Detect which cell encompasses the target text, then output its [X, Y] center coordinate. 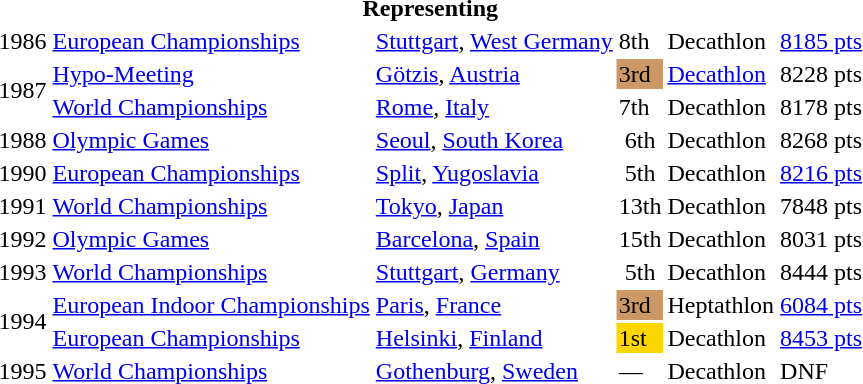
Paris, France [494, 305]
Seoul, South Korea [494, 140]
6th [640, 140]
7th [640, 107]
Tokyo, Japan [494, 206]
13th [640, 206]
Barcelona, Spain [494, 239]
1st [640, 338]
Heptathlon [721, 305]
Stuttgart, West Germany [494, 41]
Hypo-Meeting [211, 74]
Rome, Italy [494, 107]
Split, Yugoslavia [494, 173]
8th [640, 41]
15th [640, 239]
Helsinki, Finland [494, 338]
Götzis, Austria [494, 74]
Stuttgart, Germany [494, 272]
European Indoor Championships [211, 305]
